Identify which cell holds the provided text, then report its (X, Y) central coordinate. 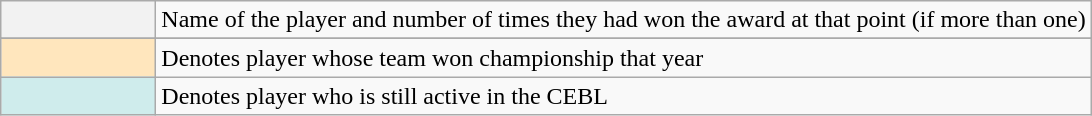
Name of the player and number of times they had won the award at that point (if more than one) (624, 20)
Denotes player who is still active in the CEBL (624, 96)
Denotes player whose team won championship that year (624, 58)
